Identify which cell holds the provided text, then report its (X, Y) central coordinate. 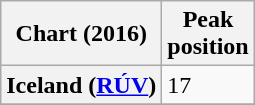
Chart (2016) (82, 34)
Iceland (RÚV) (82, 85)
Peakposition (208, 34)
17 (208, 85)
